Capture the cell that displays the provided text and extract its (X, Y) central coordinate. 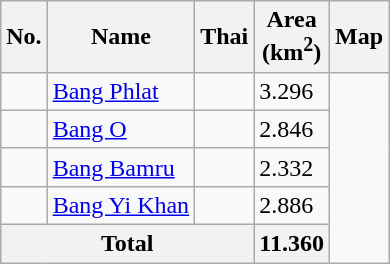
Bang Yi Khan (120, 205)
Bang O (120, 129)
3.296 (292, 91)
2.332 (292, 167)
Bang Bamru (120, 167)
Name (120, 37)
Total (128, 244)
No. (24, 37)
Bang Phlat (120, 91)
Map (358, 37)
2.846 (292, 129)
Area(km2) (292, 37)
2.886 (292, 205)
11.360 (292, 244)
Thai (224, 37)
